From the cell containing the given text, extract its center point as (X, Y) coordinate. 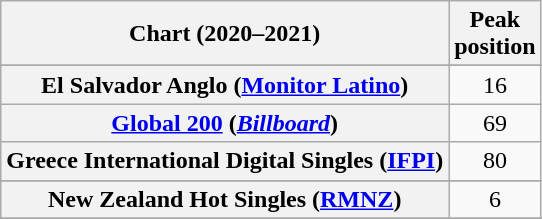
16 (495, 85)
6 (495, 199)
New Zealand Hot Singles (RMNZ) (225, 199)
El Salvador Anglo (Monitor Latino) (225, 85)
Peakposition (495, 34)
Global 200 (Billboard) (225, 123)
80 (495, 161)
Greece International Digital Singles (IFPI) (225, 161)
Chart (2020–2021) (225, 34)
69 (495, 123)
